Scan for the cell matching the given text and deliver its [x, y] coordinate at center. 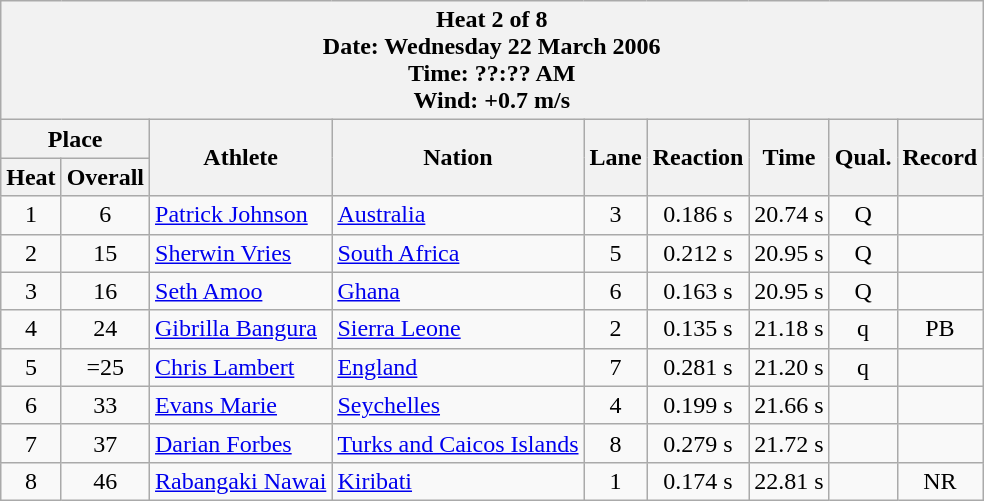
0.174 s [698, 481]
PB [940, 329]
21.18 s [789, 329]
Seth Amoo [241, 291]
Gibrilla Bangura [241, 329]
22.81 s [789, 481]
0.199 s [698, 405]
Sherwin Vries [241, 253]
37 [105, 443]
Nation [458, 158]
England [458, 367]
21.66 s [789, 405]
Lane [616, 158]
0.279 s [698, 443]
Evans Marie [241, 405]
Kiribati [458, 481]
Heat 2 of 8 Date: Wednesday 22 March 2006 Time: ??:?? AM Wind: +0.7 m/s [492, 60]
21.72 s [789, 443]
0.212 s [698, 253]
46 [105, 481]
0.281 s [698, 367]
15 [105, 253]
Ghana [458, 291]
33 [105, 405]
21.20 s [789, 367]
24 [105, 329]
Australia [458, 215]
Qual. [863, 158]
Sierra Leone [458, 329]
Athlete [241, 158]
Turks and Caicos Islands [458, 443]
Chris Lambert [241, 367]
Record [940, 158]
16 [105, 291]
Place [76, 139]
South Africa [458, 253]
Reaction [698, 158]
Seychelles [458, 405]
NR [940, 481]
Rabangaki Nawai [241, 481]
20.74 s [789, 215]
Patrick Johnson [241, 215]
Time [789, 158]
0.163 s [698, 291]
Heat [31, 177]
Overall [105, 177]
=25 [105, 367]
0.135 s [698, 329]
0.186 s [698, 215]
Darian Forbes [241, 443]
